For the text-containing cell, return its midpoint in [x, y] coordinate format. 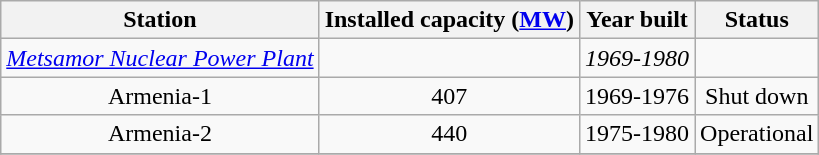
Shut down [757, 96]
Armenia-2 [160, 134]
1969-1976 [638, 96]
Status [757, 20]
440 [449, 134]
Station [160, 20]
Armenia-1 [160, 96]
1975-1980 [638, 134]
Year built [638, 20]
1969-1980 [638, 58]
Installed capacity (MW) [449, 20]
407 [449, 96]
Operational [757, 134]
Metsamor Nuclear Power Plant [160, 58]
